Capture the cell that displays the provided text and extract its [x, y] central coordinate. 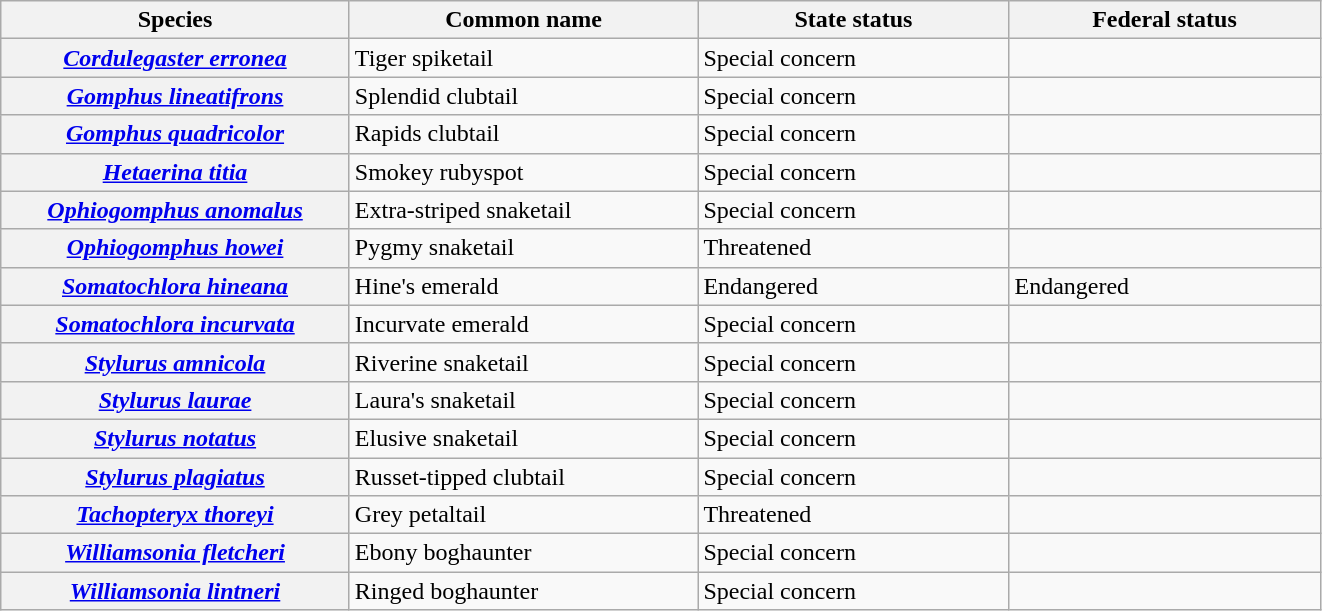
Williamsonia lintneri [176, 591]
Gomphus quadricolor [176, 134]
Hine's emerald [524, 286]
Tachopteryx thoreyi [176, 515]
Somatochlora hineana [176, 286]
Incurvate emerald [524, 324]
Ophiogomphus howei [176, 248]
Williamsonia fletcheri [176, 553]
Species [176, 20]
Rapids clubtail [524, 134]
Ophiogomphus anomalus [176, 210]
Ebony boghaunter [524, 553]
Cordulegaster erronea [176, 58]
Stylurus amnicola [176, 362]
Splendid clubtail [524, 96]
Extra-striped snaketail [524, 210]
Hetaerina titia [176, 172]
Pygmy snaketail [524, 248]
Elusive snaketail [524, 438]
Russet-tipped clubtail [524, 477]
Laura's snaketail [524, 400]
Gomphus lineatifrons [176, 96]
Federal status [1164, 20]
Riverine snaketail [524, 362]
Tiger spiketail [524, 58]
Stylurus plagiatus [176, 477]
State status [854, 20]
Somatochlora incurvata [176, 324]
Stylurus laurae [176, 400]
Stylurus notatus [176, 438]
Smokey rubyspot [524, 172]
Grey petaltail [524, 515]
Common name [524, 20]
Ringed boghaunter [524, 591]
